Determine the [x, y] coordinate at the center of the cell enclosing the given text.  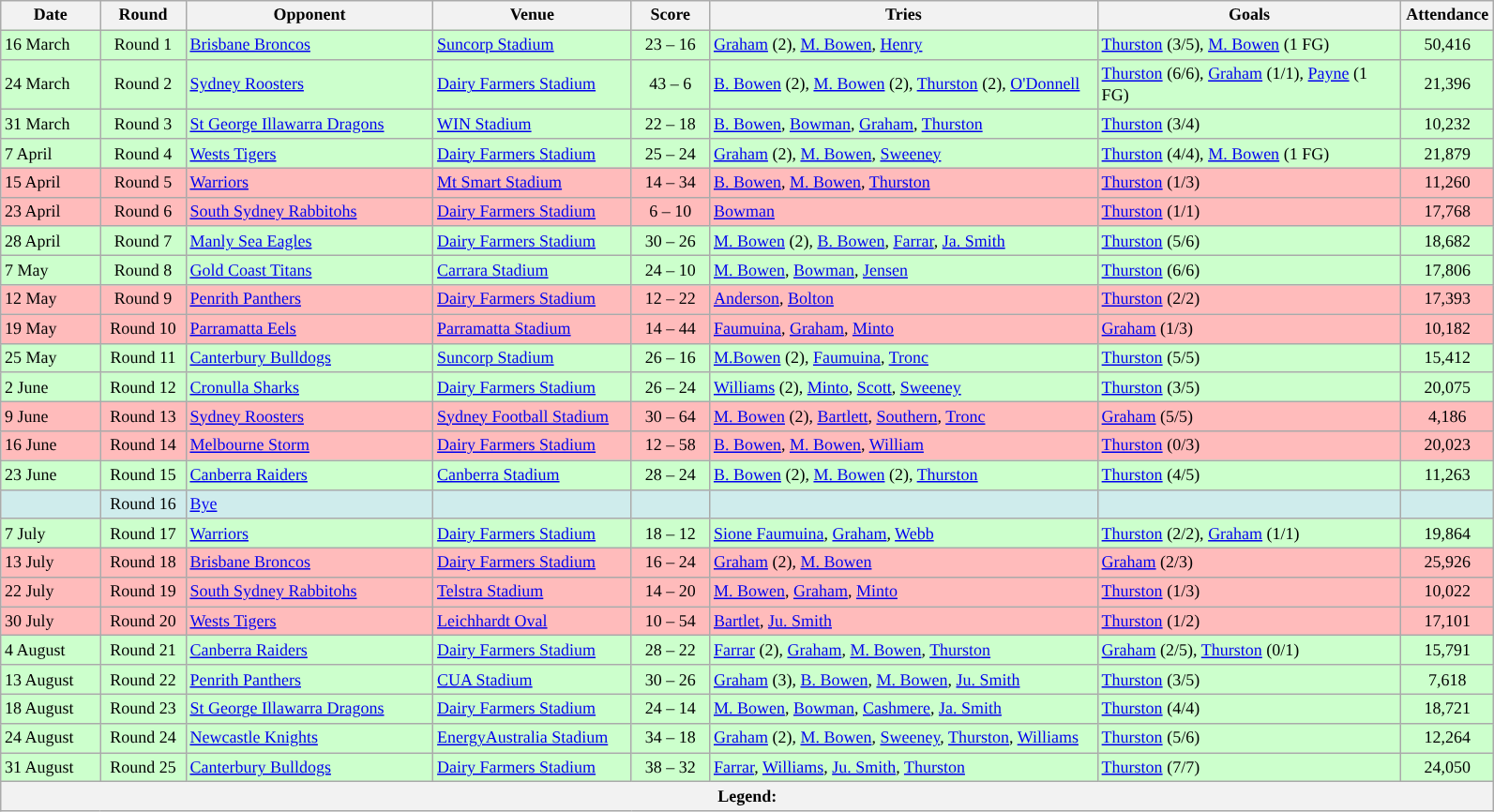
10,182 [1448, 328]
18,721 [1448, 709]
14 – 34 [671, 182]
Round 19 [143, 593]
50,416 [1448, 45]
10,232 [1448, 124]
23 June [51, 474]
Thurston (4/5) [1249, 474]
11,260 [1448, 182]
M. Bowen (2), B. Bowen, Farrar, Ja. Smith [904, 240]
10,022 [1448, 593]
13 August [51, 679]
18 August [51, 709]
Newcastle Knights [309, 737]
Round 13 [143, 416]
Round 14 [143, 446]
Graham (2/5), Thurston (0/1) [1249, 651]
M. Bowen, Bowman, Cashmere, Ja. Smith [904, 709]
15,791 [1448, 651]
18,682 [1448, 240]
Graham (2), M. Bowen, Henry [904, 45]
4 August [51, 651]
Graham (3), B. Bowen, M. Bowen, Ju. Smith [904, 679]
30 – 64 [671, 416]
19,864 [1448, 533]
Carrara Stadium [533, 270]
Sione Faumuina, Graham, Webb [904, 533]
7,618 [1448, 679]
EnergyAustralia Stadium [533, 737]
7 May [51, 270]
M. Bowen, Graham, Minto [904, 593]
Round 8 [143, 270]
Round 17 [143, 533]
Farrar (2), Graham, M. Bowen, Thurston [904, 651]
Mt Smart Stadium [533, 182]
12,264 [1448, 737]
21,396 [1448, 84]
17,806 [1448, 270]
Anderson, Bolton [904, 300]
19 May [51, 328]
Round 24 [143, 737]
Thurston (4/4) [1249, 709]
M.Bowen (2), Faumuina, Tronc [904, 358]
Graham (1/3) [1249, 328]
16 June [51, 446]
Farrar, Williams, Ju. Smith, Thurston [904, 767]
Round 21 [143, 651]
24 August [51, 737]
Attendance [1448, 15]
9 June [51, 416]
20,075 [1448, 386]
23 April [51, 212]
Round 23 [143, 709]
Round 12 [143, 386]
Round 11 [143, 358]
Round 20 [143, 621]
31 March [51, 124]
Round 7 [143, 240]
B. Bowen, Bowman, Graham, Thurston [904, 124]
Graham (5/5) [1249, 416]
16 March [51, 45]
M. Bowen, Bowman, Jensen [904, 270]
25 May [51, 358]
Venue [533, 15]
Round 5 [143, 182]
24 March [51, 84]
B. Bowen, M. Bowen, Thurston [904, 182]
Manly Sea Eagles [309, 240]
Round 1 [143, 45]
B. Bowen (2), M. Bowen (2), Thurston [904, 474]
Bye [309, 504]
Graham (2/3) [1249, 563]
Goals [1249, 15]
20,023 [1448, 446]
Williams (2), Minto, Scott, Sweeney [904, 386]
B. Bowen (2), M. Bowen (2), Thurston (2), O'Donnell [904, 84]
14 – 20 [671, 593]
25,926 [1448, 563]
28 – 22 [671, 651]
Thurston (5/5) [1249, 358]
CUA Stadium [533, 679]
4,186 [1448, 416]
Round 2 [143, 84]
12 May [51, 300]
23 – 16 [671, 45]
Legend: [747, 797]
17,393 [1448, 300]
Parramatta Stadium [533, 328]
16 – 24 [671, 563]
Graham (2), M. Bowen, Sweeney, Thurston, Williams [904, 737]
26 – 16 [671, 358]
Bowman [904, 212]
12 – 58 [671, 446]
Thurston (7/7) [1249, 767]
2 June [51, 386]
Thurston (1/2) [1249, 621]
21,879 [1448, 154]
10 – 54 [671, 621]
Melbourne Storm [309, 446]
Thurston (0/3) [1249, 446]
Graham (2), M. Bowen, Sweeney [904, 154]
Tries [904, 15]
31 August [51, 767]
34 – 18 [671, 737]
28 April [51, 240]
17,768 [1448, 212]
Round [143, 15]
13 July [51, 563]
M. Bowen (2), Bartlett, Southern, Tronc [904, 416]
Round 3 [143, 124]
18 – 12 [671, 533]
Round 25 [143, 767]
12 – 22 [671, 300]
Thurston (3/4) [1249, 124]
6 – 10 [671, 212]
Thurston (3/5), M. Bowen (1 FG) [1249, 45]
Thurston (2/2) [1249, 300]
Round 18 [143, 563]
Round 10 [143, 328]
Thurston (6/6) [1249, 270]
Date [51, 15]
22 – 18 [671, 124]
Round 15 [143, 474]
7 July [51, 533]
Leichhardt Oval [533, 621]
24 – 14 [671, 709]
Round 4 [143, 154]
43 – 6 [671, 84]
Gold Coast Titans [309, 270]
Graham (2), M. Bowen [904, 563]
22 July [51, 593]
Round 9 [143, 300]
Sydney Football Stadium [533, 416]
Thurston (1/1) [1249, 212]
Telstra Stadium [533, 593]
Faumuina, Graham, Minto [904, 328]
Bartlet, Ju. Smith [904, 621]
Cronulla Sharks [309, 386]
Thurston (4/4), M. Bowen (1 FG) [1249, 154]
7 April [51, 154]
15 April [51, 182]
30 July [51, 621]
26 – 24 [671, 386]
Round 6 [143, 212]
24,050 [1448, 767]
11,263 [1448, 474]
Parramatta Eels [309, 328]
WIN Stadium [533, 124]
Score [671, 15]
Thurston (2/2), Graham (1/1) [1249, 533]
B. Bowen, M. Bowen, William [904, 446]
Round 16 [143, 504]
Canberra Stadium [533, 474]
14 – 44 [671, 328]
38 – 32 [671, 767]
28 – 24 [671, 474]
Round 22 [143, 679]
24 – 10 [671, 270]
15,412 [1448, 358]
17,101 [1448, 621]
25 – 24 [671, 154]
Thurston (6/6), Graham (1/1), Payne (1 FG) [1249, 84]
Opponent [309, 15]
